Determine the (x, y) coordinate at the center of the cell enclosing the given text.  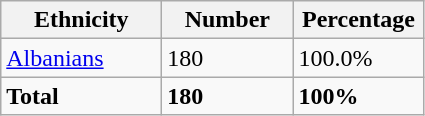
100.0% (358, 58)
Ethnicity (82, 20)
Percentage (358, 20)
Number (228, 20)
Total (82, 96)
100% (358, 96)
Albanians (82, 58)
